Search for the cell housing the specified text and yield its [X, Y] center coordinate. 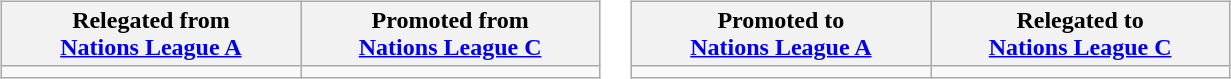
Promoted fromNations League C [450, 34]
Promoted toNations League A [780, 34]
Relegated fromNations League A [150, 34]
Relegated toNations League C [1080, 34]
